Detect which cell encompasses the target text, then output its (x, y) center coordinate. 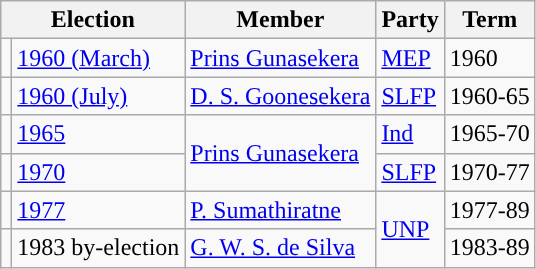
UNP (410, 229)
1977 (98, 210)
1960 (March) (98, 58)
P. Sumathiratne (280, 210)
1965 (98, 134)
1970-77 (490, 172)
Term (490, 20)
MEP (410, 58)
Ind (410, 134)
D. S. Goonesekera (280, 96)
Election (93, 20)
Party (410, 20)
1960 (July) (98, 96)
1977-89 (490, 210)
1960 (490, 58)
1960-65 (490, 96)
1970 (98, 172)
1965-70 (490, 134)
1983 by-election (98, 248)
1983-89 (490, 248)
G. W. S. de Silva (280, 248)
Member (280, 20)
